From the cell containing the given text, extract its center point as [x, y] coordinate. 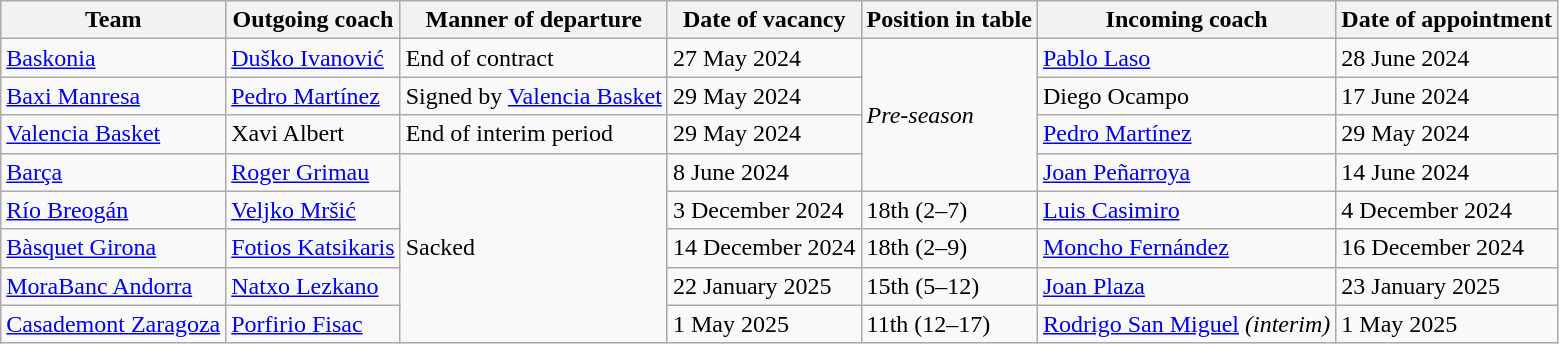
Moncho Fernández [1186, 248]
End of interim period [534, 134]
Natxo Lezkano [313, 286]
MoraBanc Andorra [114, 286]
Baskonia [114, 58]
3 December 2024 [764, 210]
End of contract [534, 58]
27 May 2024 [764, 58]
Sacked [534, 248]
Pre-season [949, 115]
Baxi Manresa [114, 96]
11th (12–17) [949, 324]
Manner of departure [534, 20]
Position in table [949, 20]
Pablo Laso [1186, 58]
Joan Plaza [1186, 286]
Rodrigo San Miguel (interim) [1186, 324]
Veljko Mršić [313, 210]
14 December 2024 [764, 248]
15th (5–12) [949, 286]
Signed by Valencia Basket [534, 96]
18th (2–9) [949, 248]
14 June 2024 [1447, 172]
Barça [114, 172]
Bàsquet Girona [114, 248]
Team [114, 20]
4 December 2024 [1447, 210]
8 June 2024 [764, 172]
Diego Ocampo [1186, 96]
Duško Ivanović [313, 58]
Outgoing coach [313, 20]
16 December 2024 [1447, 248]
18th (2–7) [949, 210]
Incoming coach [1186, 20]
Joan Peñarroya [1186, 172]
Roger Grimau [313, 172]
Luis Casimiro [1186, 210]
Porfirio Fisac [313, 324]
17 June 2024 [1447, 96]
Xavi Albert [313, 134]
23 January 2025 [1447, 286]
Fotios Katsikaris [313, 248]
Casademont Zaragoza [114, 324]
Valencia Basket [114, 134]
Date of vacancy [764, 20]
Río Breogán [114, 210]
22 January 2025 [764, 286]
28 June 2024 [1447, 58]
Date of appointment [1447, 20]
